Provide the (X, Y) coordinate of the cell's center where the given text is located.  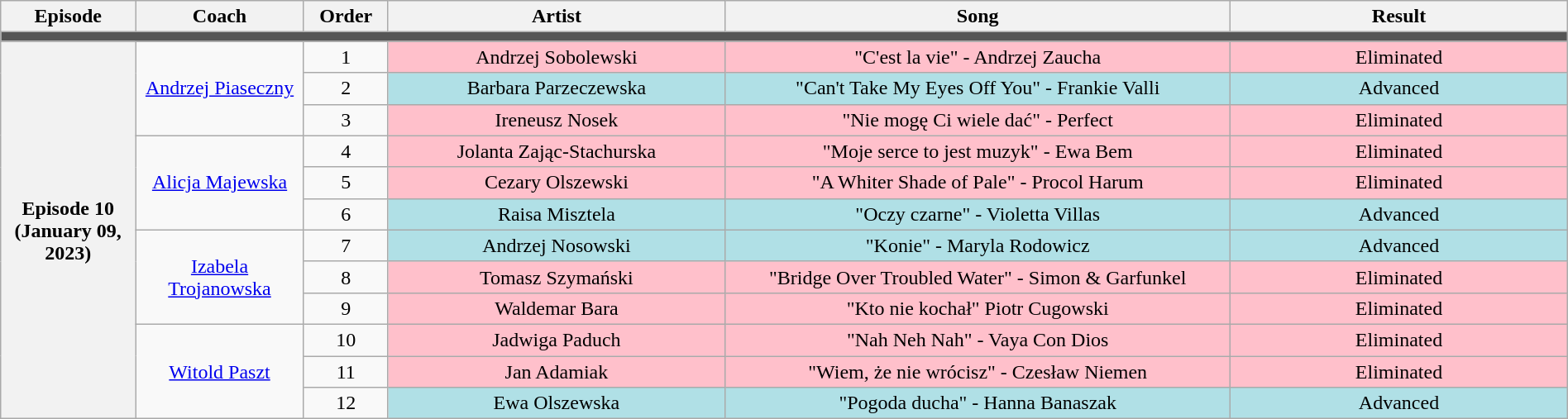
Episode 10 (January 09, 2023) (68, 230)
Barbara Parzeczewska (556, 88)
Raisa Misztela (556, 214)
Cezary Olszewski (556, 183)
Andrzej Sobolewski (556, 57)
"Nie mogę Ci wiele dać" - Perfect (978, 120)
"Konie" - Maryla Rodowicz (978, 245)
"C'est la vie" - Andrzej Zaucha (978, 57)
Izabela Trojanowska (220, 277)
6 (346, 214)
Witold Paszt (220, 371)
Episode (68, 17)
10 (346, 340)
"A Whiter Shade of Pale" - Procol Harum (978, 183)
2 (346, 88)
"Nah Neh Nah" - Vaya Con Dios (978, 340)
12 (346, 403)
Jan Adamiak (556, 371)
1 (346, 57)
Song (978, 17)
3 (346, 120)
Tomasz Szymański (556, 277)
8 (346, 277)
Waldemar Bara (556, 308)
Andrzej Piaseczny (220, 88)
Ireneusz Nosek (556, 120)
Order (346, 17)
"Can't Take My Eyes Off You" - Frankie Valli (978, 88)
Alicja Majewska (220, 183)
Jadwiga Paduch (556, 340)
"Oczy czarne" - Violetta Villas (978, 214)
5 (346, 183)
Ewa Olszewska (556, 403)
Result (1399, 17)
"Bridge Over Troubled Water" - Simon & Garfunkel (978, 277)
Coach (220, 17)
"Wiem, że nie wrócisz" - Czesław Niemen (978, 371)
4 (346, 151)
11 (346, 371)
"Pogoda ducha" - Hanna Banaszak (978, 403)
Andrzej Nosowski (556, 245)
7 (346, 245)
Jolanta Zając-Stachurska (556, 151)
"Moje serce to jest muzyk" - Ewa Bem (978, 151)
Artist (556, 17)
9 (346, 308)
"Kto nie kochał" Piotr Cugowski (978, 308)
